Detect which cell encompasses the target text, then output its [X, Y] center coordinate. 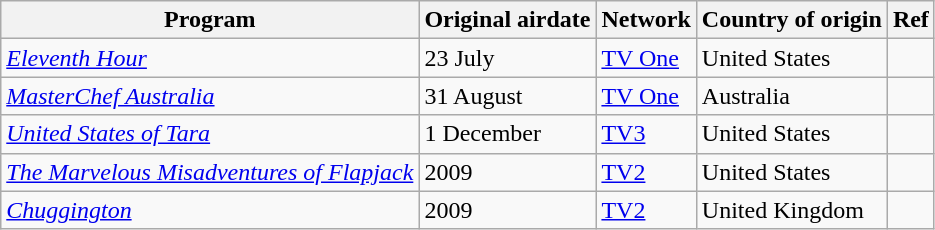
Chuggington [210, 210]
Eleventh Hour [210, 58]
Original airdate [508, 20]
TV3 [646, 134]
United Kingdom [792, 210]
1 December [508, 134]
Ref [910, 20]
United States of Tara [210, 134]
23 July [508, 58]
MasterChef Australia [210, 96]
The Marvelous Misadventures of Flapjack [210, 172]
Australia [792, 96]
Network [646, 20]
Country of origin [792, 20]
Program [210, 20]
31 August [508, 96]
